Return the [X, Y] coordinate for the center point of the cell that contains the specified text.  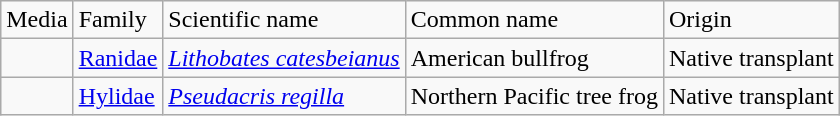
Pseudacris regilla [284, 96]
Ranidae [118, 58]
Common name [534, 20]
Northern Pacific tree frog [534, 96]
Hylidae [118, 96]
Scientific name [284, 20]
Origin [751, 20]
Family [118, 20]
Lithobates catesbeianus [284, 58]
American bullfrog [534, 58]
Media [37, 20]
